Return (x, y) of the center of cell containing provided text 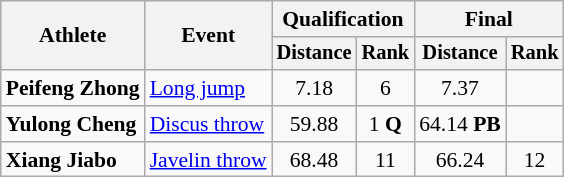
Yulong Cheng (73, 124)
64.14 PB (460, 124)
59.88 (314, 124)
Athlete (73, 36)
6 (386, 88)
Long jump (208, 88)
Event (208, 36)
Peifeng Zhong (73, 88)
Final (488, 19)
Discus throw (208, 124)
1 Q (386, 124)
Qualification (343, 19)
7.18 (314, 88)
7.37 (460, 88)
